From the cell containing the given text, extract its center point as [x, y] coordinate. 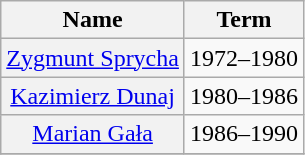
1980–1986 [244, 96]
Name [93, 20]
Kazimierz Dunaj [93, 96]
Marian Gała [93, 134]
1986–1990 [244, 134]
Term [244, 20]
1972–1980 [244, 58]
Zygmunt Sprycha [93, 58]
